Output the (X, Y) coordinate of the center of the cell containing the given text.  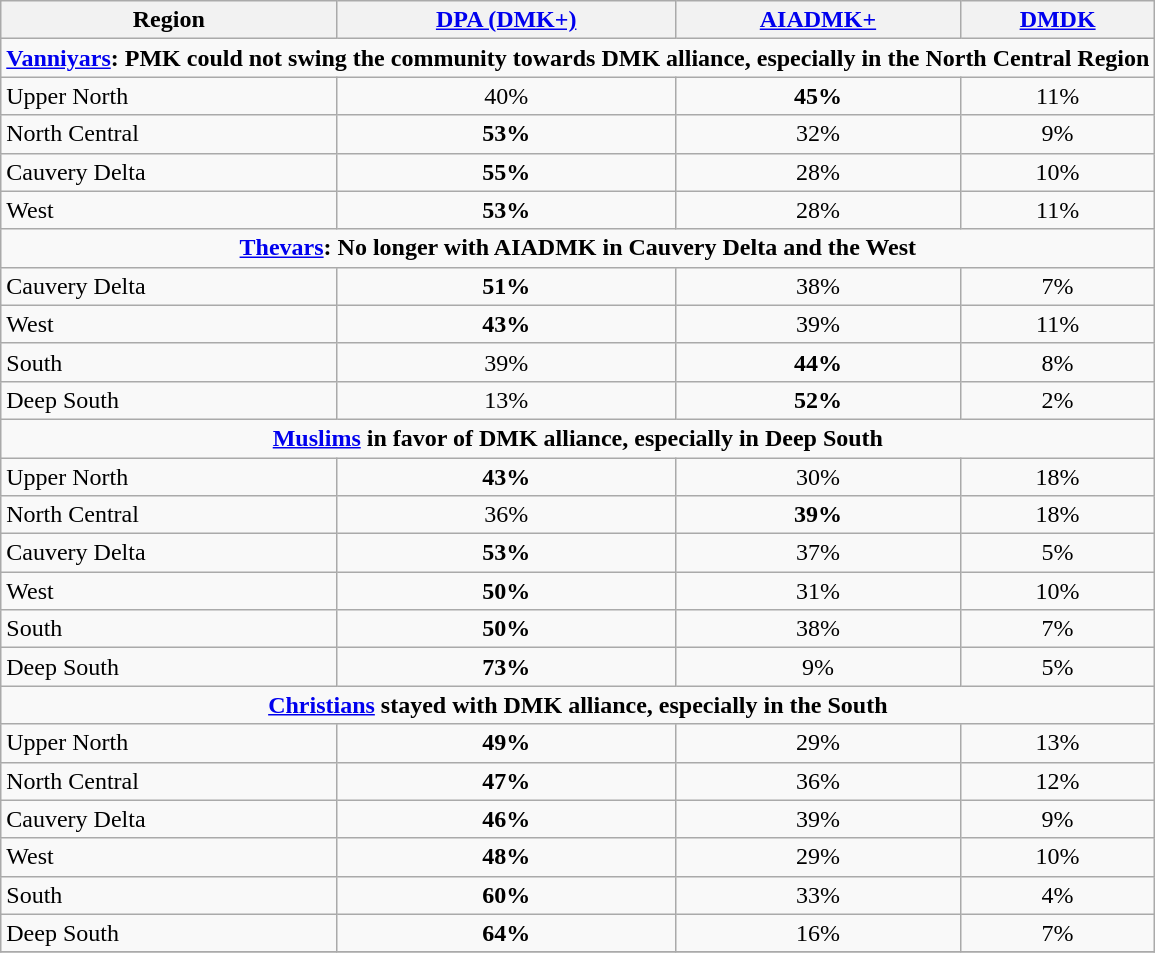
47% (506, 781)
52% (818, 400)
45% (818, 96)
30% (818, 477)
8% (1058, 362)
Vanniyars: PMK could not swing the community towards DMK alliance, especially in the North Central Region (578, 58)
12% (1058, 781)
DMDK (1058, 20)
2% (1058, 400)
51% (506, 286)
Christians stayed with DMK alliance, especially in the South (578, 705)
64% (506, 933)
55% (506, 172)
Thevars: No longer with AIADMK in Cauvery Delta and the West (578, 248)
32% (818, 134)
33% (818, 895)
16% (818, 933)
31% (818, 591)
73% (506, 667)
46% (506, 819)
Muslims in favor of DMK alliance, especially in Deep South (578, 438)
48% (506, 857)
44% (818, 362)
37% (818, 553)
49% (506, 743)
Region (169, 20)
60% (506, 895)
40% (506, 96)
4% (1058, 895)
AIADMK+ (818, 20)
DPA (DMK+) (506, 20)
